Search for the cell housing the specified text and yield its [X, Y] center coordinate. 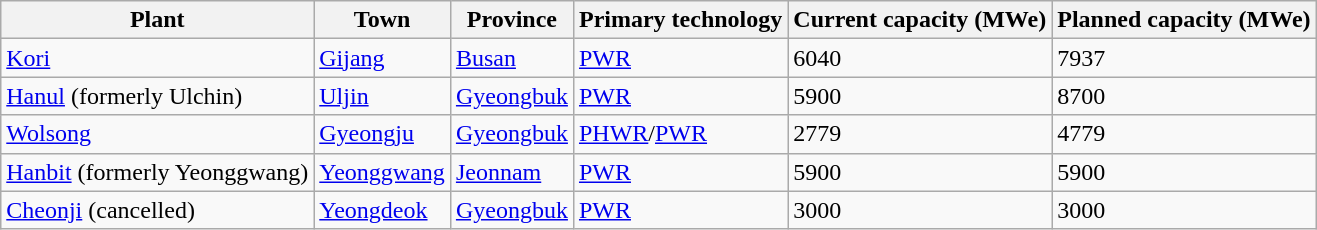
Yeonggwang [382, 172]
Jeonnam [512, 172]
Hanul (formerly Ulchin) [158, 96]
Primary technology [680, 20]
Province [512, 20]
Cheonji (cancelled) [158, 210]
Hanbit (formerly Yeonggwang) [158, 172]
7937 [1184, 58]
PHWR/PWR [680, 134]
Plant [158, 20]
Kori [158, 58]
Wolsong [158, 134]
Gijang [382, 58]
Busan [512, 58]
6040 [920, 58]
Current capacity (MWe) [920, 20]
Town [382, 20]
Gyeongju [382, 134]
4779 [1184, 134]
Planned capacity (MWe) [1184, 20]
2779 [920, 134]
Uljin [382, 96]
8700 [1184, 96]
Yeongdeok [382, 210]
